Provide the (X, Y) coordinate of the cell's center where the given text is located.  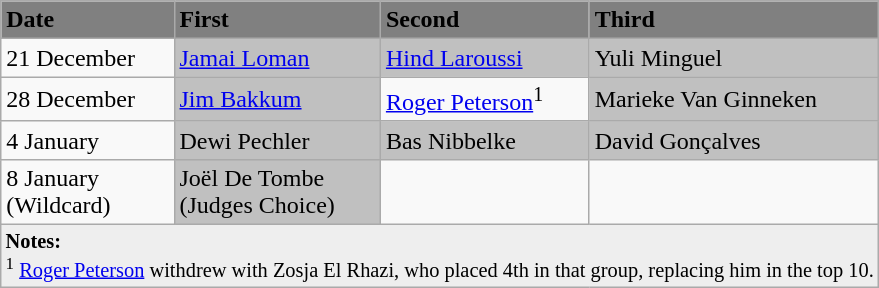
Second (484, 20)
Dewi Pechler (277, 140)
Marieke Van Ginneken (734, 100)
Jamai Loman (277, 58)
Roger Peterson1 (484, 100)
First (277, 20)
28 December (88, 100)
Joël De Tombe(Judges Choice) (277, 192)
Jim Bakkum (277, 100)
Date (88, 20)
8 January(Wildcard) (88, 192)
David Gonçalves (734, 140)
Bas Nibbelke (484, 140)
Notes:1 Roger Peterson withdrew with Zosja El Rhazi, who placed 4th in that group, replacing him in the top 10. (440, 256)
4 January (88, 140)
Third (734, 20)
Hind Laroussi (484, 58)
21 December (88, 58)
Yuli Minguel (734, 58)
